From the cell containing the given text, extract its center point as (x, y) coordinate. 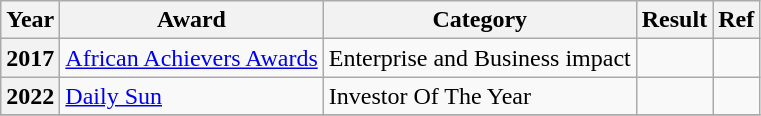
Ref (736, 20)
Daily Sun (192, 96)
2022 (30, 96)
Investor Of The Year (480, 96)
Category (480, 20)
Award (192, 20)
Enterprise and Business impact (480, 58)
Result (674, 20)
African Achievers Awards (192, 58)
2017 (30, 58)
Year (30, 20)
